Scan for the cell matching the given text and deliver its [X, Y] coordinate at center. 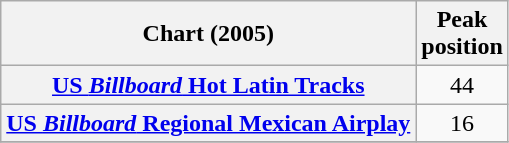
US Billboard Hot Latin Tracks [208, 85]
US Billboard Regional Mexican Airplay [208, 123]
Chart (2005) [208, 34]
16 [462, 123]
44 [462, 85]
Peakposition [462, 34]
